Determine the (x, y) coordinate at the center of the cell enclosing the given text.  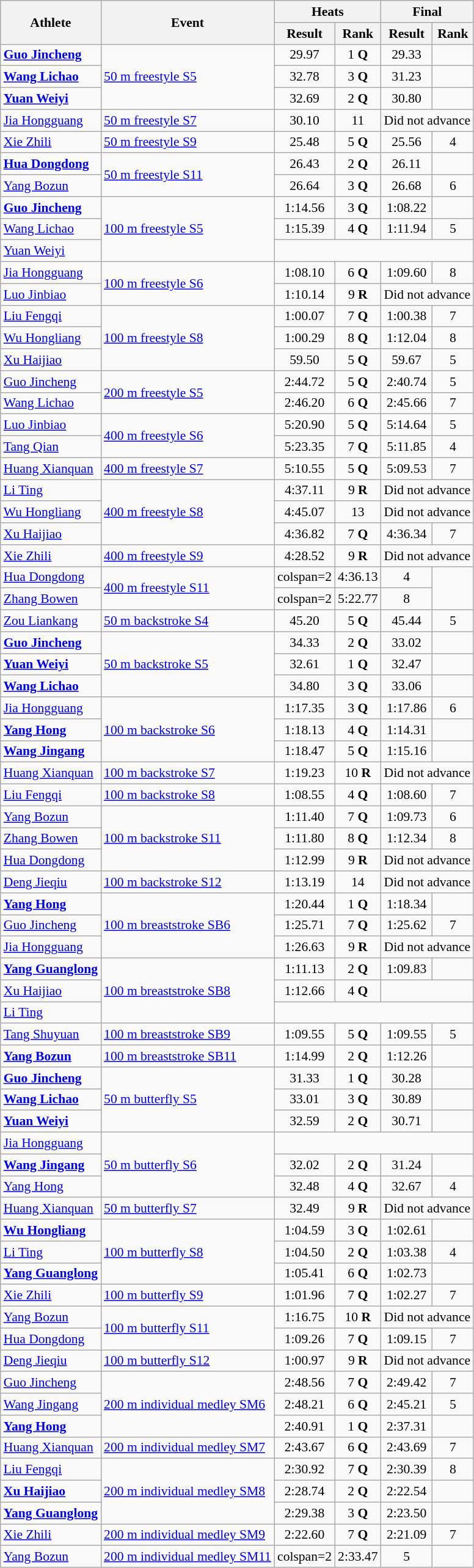
2:43.67 (304, 1448)
100 m backstroke S8 (188, 795)
30.71 (407, 1121)
2:21.09 (407, 1535)
1:14.31 (407, 730)
4:45.07 (304, 512)
100 m breaststroke SB8 (188, 991)
Final (428, 12)
2:28.74 (304, 1492)
34.33 (304, 643)
1:00.97 (304, 1361)
2:45.21 (407, 1404)
1:25.62 (407, 925)
4:37.11 (304, 490)
1:09.83 (407, 969)
100 m backstroke S6 (188, 729)
1:00.07 (304, 316)
1:10.14 (304, 294)
2:43.69 (407, 1448)
45.20 (304, 621)
200 m individual medley SM7 (188, 1448)
2:30.39 (407, 1470)
1:11.40 (304, 817)
1:08.60 (407, 795)
14 (358, 882)
1:14.56 (304, 208)
30.89 (407, 1099)
30.10 (304, 120)
100 m freestyle S6 (188, 283)
1:18.47 (304, 751)
1:04.59 (304, 1230)
50 m freestyle S5 (188, 77)
1:19.23 (304, 773)
Tang Shuyuan (51, 1035)
1:01.96 (304, 1296)
1:20.44 (304, 904)
100 m backstroke S11 (188, 838)
50 m butterfly S5 (188, 1099)
2:33.47 (358, 1557)
4:36.82 (304, 534)
11 (358, 120)
1:08.55 (304, 795)
100 m backstroke S12 (188, 882)
26.43 (304, 164)
50 m freestyle S9 (188, 142)
32.47 (407, 665)
34.80 (304, 687)
100 m butterfly S8 (188, 1252)
26.11 (407, 164)
29.33 (407, 55)
32.78 (304, 77)
33.02 (407, 643)
1:16.75 (304, 1318)
32.61 (304, 665)
2:40.74 (407, 382)
200 m individual medley SM6 (188, 1405)
1:04.50 (304, 1252)
1:11.13 (304, 969)
33.01 (304, 1099)
1:03.38 (407, 1252)
1:12.99 (304, 861)
29.97 (304, 55)
5:20.90 (304, 425)
2:45.66 (407, 403)
1:15.39 (304, 229)
1:14.99 (304, 1056)
50 m butterfly S6 (188, 1165)
1:12.66 (304, 991)
25.48 (304, 142)
1:02.61 (407, 1230)
Heats (327, 12)
100 m backstroke S7 (188, 773)
Event (188, 22)
1:05.41 (304, 1274)
1:00.29 (304, 338)
5:10.55 (304, 469)
5:23.35 (304, 447)
1:02.73 (407, 1274)
2:29.38 (304, 1513)
2:22.54 (407, 1492)
1:18.13 (304, 730)
1:08.10 (304, 273)
200 m freestyle S5 (188, 392)
50 m backstroke S5 (188, 665)
30.80 (407, 99)
5:11.85 (407, 447)
2:48.56 (304, 1383)
200 m individual medley SM9 (188, 1535)
32.59 (304, 1121)
200 m individual medley SM8 (188, 1492)
1:09.26 (304, 1339)
4:36.34 (407, 534)
25.56 (407, 142)
50 m freestyle S7 (188, 120)
1:02.27 (407, 1296)
1:09.60 (407, 273)
2:23.50 (407, 1513)
45.44 (407, 621)
2:40.91 (304, 1426)
1:25.71 (304, 925)
30.28 (407, 1078)
2:49.42 (407, 1383)
Tang Qian (51, 447)
32.67 (407, 1187)
100 m butterfly S9 (188, 1296)
5:14.64 (407, 425)
50 m backstroke S4 (188, 621)
26.64 (304, 186)
4:36.13 (358, 577)
1:11.80 (304, 839)
2:46.20 (304, 403)
1:08.22 (407, 208)
31.33 (304, 1078)
50 m butterfly S7 (188, 1209)
31.24 (407, 1165)
4:28.52 (304, 556)
5:22.77 (358, 599)
32.69 (304, 99)
1:12.26 (407, 1056)
100 m freestyle S5 (188, 230)
1:26.63 (304, 947)
400 m freestyle S6 (188, 436)
1:09.15 (407, 1339)
2:22.60 (304, 1535)
Athlete (51, 22)
1:17.35 (304, 708)
13 (358, 512)
2:44.72 (304, 382)
1:13.19 (304, 882)
32.02 (304, 1165)
33.06 (407, 687)
100 m freestyle S8 (188, 338)
1:18.34 (407, 904)
1:12.34 (407, 839)
1:17.86 (407, 708)
59.67 (407, 360)
100 m butterfly S11 (188, 1328)
5:09.53 (407, 469)
1:12.04 (407, 338)
400 m freestyle S11 (188, 588)
400 m freestyle S9 (188, 556)
32.48 (304, 1187)
100 m butterfly S12 (188, 1361)
2:30.92 (304, 1470)
26.68 (407, 186)
50 m freestyle S11 (188, 175)
200 m individual medley SM11 (188, 1557)
2:37.31 (407, 1426)
1:11.94 (407, 229)
400 m freestyle S7 (188, 469)
32.49 (304, 1209)
400 m freestyle S8 (188, 512)
1:09.73 (407, 817)
59.50 (304, 360)
2:48.21 (304, 1404)
Zou Liankang (51, 621)
31.23 (407, 77)
100 m breaststroke SB11 (188, 1056)
100 m breaststroke SB9 (188, 1035)
1:15.16 (407, 751)
1:00.38 (407, 316)
100 m breaststroke SB6 (188, 926)
